Return [X, Y] of the center of cell containing provided text 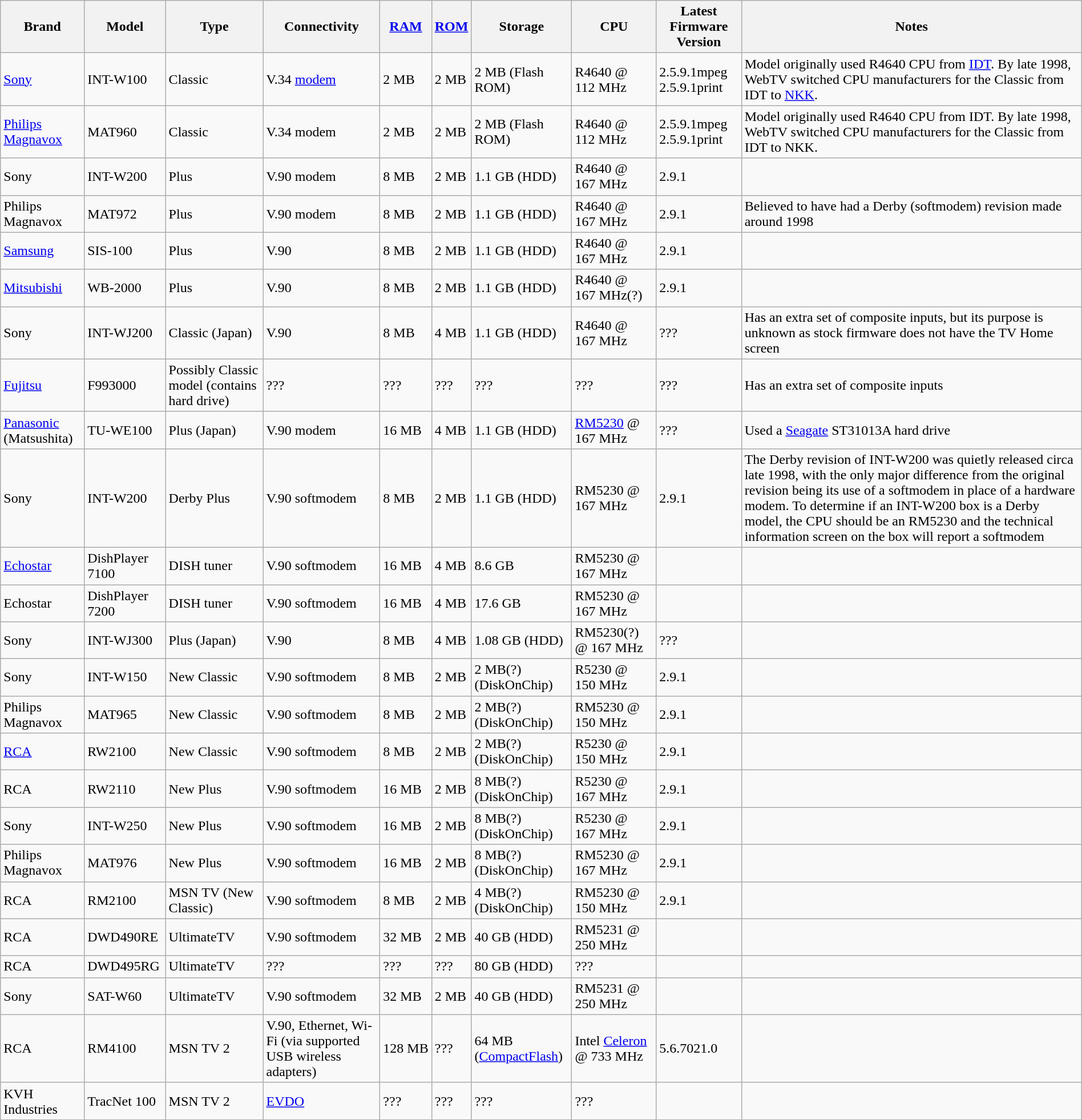
MAT976 [125, 863]
4 MB(?) (DiskOnChip) [522, 900]
Has an extra set of composite inputs [911, 385]
Notes [911, 27]
80 GB (HDD) [522, 967]
1.08 GB (HDD) [522, 640]
KVH Industries [42, 1101]
Model [125, 27]
17.6 GB [522, 603]
RM2100 [125, 900]
INT-W100 [125, 79]
INT-WJ300 [125, 640]
Connectivity [322, 27]
Type [215, 27]
ROM [451, 27]
TU-WE100 [125, 430]
MAT960 [125, 132]
5.6.7021.0 [699, 1049]
Panasonic (Matsushita) [42, 430]
RW2100 [125, 752]
WB-2000 [125, 288]
MSN TV (New Classic) [215, 900]
DWD495RG [125, 967]
DishPlayer 7100 [125, 566]
Derby Plus [215, 498]
RM4100 [125, 1049]
RW2110 [125, 789]
INT-W150 [125, 678]
Mitsubishi [42, 288]
Latest Firmware Version [699, 27]
CPU [614, 27]
Samsung [42, 251]
Brand [42, 27]
DWD490RE [125, 937]
INT-WJ200 [125, 333]
64 MB (CompactFlash) [522, 1049]
Has an extra set of composite inputs, but its purpose is unknown as stock firmware does not have the TV Home screen [911, 333]
Storage [522, 27]
Possibly Classic model (contains hard drive) [215, 385]
Intel Celeron @ 733 MHz [614, 1049]
MAT965 [125, 714]
EVDO [322, 1101]
SAT-W60 [125, 996]
TracNet 100 [125, 1101]
SIS-100 [125, 251]
RAM [406, 27]
8.6 GB [522, 566]
DishPlayer 7200 [125, 603]
Used a Seagate ST31013A hard drive [911, 430]
Fujitsu [42, 385]
F993000 [125, 385]
RM5230(?) @ 167 MHz [614, 640]
Classic (Japan) [215, 333]
INT-W250 [125, 826]
Believed to have had a Derby (softmodem) revision made around 1998 [911, 213]
128 MB [406, 1049]
R4640 @ 167 MHz(?) [614, 288]
V.90, Ethernet, Wi-Fi (via supported USB wireless adapters) [322, 1049]
MAT972 [125, 213]
